Locate the cell with the specified text and output its (x, y) center coordinate. 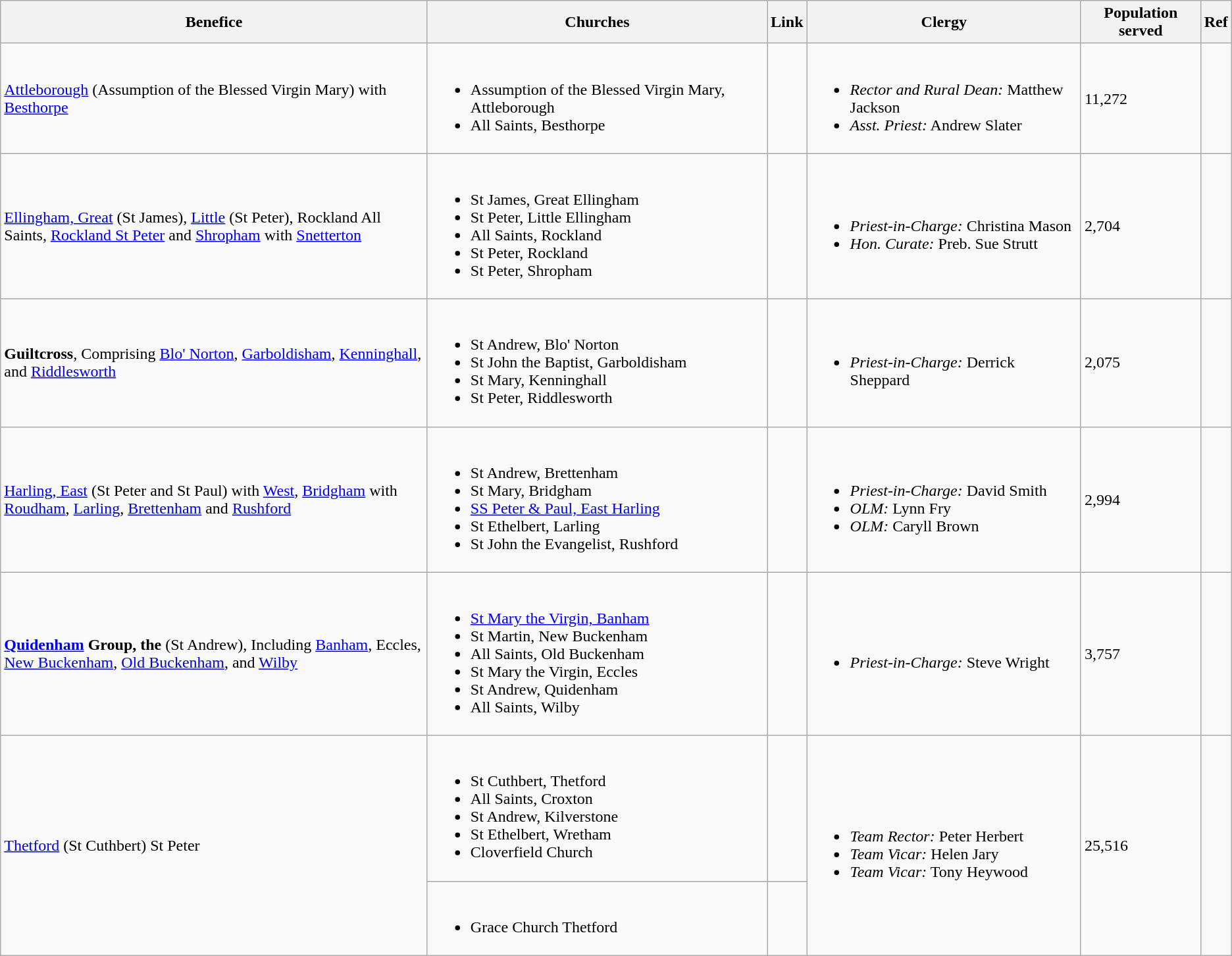
25,516 (1141, 845)
3,757 (1141, 654)
Team Rector: Peter HerbertTeam Vicar: Helen JaryTeam Vicar: Tony Heywood (944, 845)
Link (787, 22)
2,075 (1141, 363)
Rector and Rural Dean: Matthew JacksonAsst. Priest: Andrew Slater (944, 99)
2,704 (1141, 226)
St Mary the Virgin, BanhamSt Martin, New BuckenhamAll Saints, Old BuckenhamSt Mary the Virgin, EcclesSt Andrew, QuidenhamAll Saints, Wilby (597, 654)
Grace Church Thetford (597, 918)
St James, Great EllinghamSt Peter, Little EllinghamAll Saints, RocklandSt Peter, RocklandSt Peter, Shropham (597, 226)
Ellingham, Great (St James), Little (St Peter), Rockland All Saints, Rockland St Peter and Shropham with Snetterton (215, 226)
2,994 (1141, 499)
Priest-in-Charge: David SmithOLM: Lynn FryOLM: Caryll Brown (944, 499)
Harling, East (St Peter and St Paul) with West, Bridgham with Roudham, Larling, Brettenham and Rushford (215, 499)
St Andrew, Blo' NortonSt John the Baptist, GarboldishamSt Mary, KenninghallSt Peter, Riddlesworth (597, 363)
Churches (597, 22)
St Andrew, BrettenhamSt Mary, BridghamSS Peter & Paul, East HarlingSt Ethelbert, LarlingSt John the Evangelist, Rushford (597, 499)
Population served (1141, 22)
St Cuthbert, ThetfordAll Saints, CroxtonSt Andrew, KilverstoneSt Ethelbert, WrethamCloverfield Church (597, 809)
Clergy (944, 22)
Priest-in-Charge: Steve Wright (944, 654)
Priest-in-Charge: Christina MasonHon. Curate: Preb. Sue Strutt (944, 226)
Priest-in-Charge: Derrick Sheppard (944, 363)
Benefice (215, 22)
Thetford (St Cuthbert) St Peter (215, 845)
Ref (1216, 22)
Assumption of the Blessed Virgin Mary, AttleboroughAll Saints, Besthorpe (597, 99)
Attleborough (Assumption of the Blessed Virgin Mary) with Besthorpe (215, 99)
Quidenham Group, the (St Andrew), Including Banham, Eccles, New Buckenham, Old Buckenham, and Wilby (215, 654)
11,272 (1141, 99)
Guiltcross, Comprising Blo' Norton, Garboldisham, Kenninghall, and Riddlesworth (215, 363)
